Provide the [X, Y] coordinate of the cell's center where the given text is located.  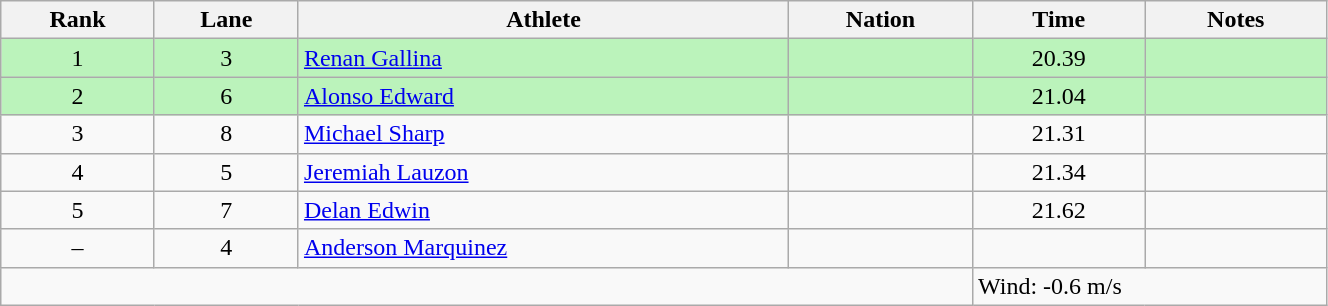
– [78, 248]
Renan Gallina [543, 58]
1 [78, 58]
Rank [78, 20]
Lane [226, 20]
Michael Sharp [543, 134]
Time [1058, 20]
Wind: -0.6 m/s [1149, 286]
21.34 [1058, 172]
21.62 [1058, 210]
21.04 [1058, 96]
2 [78, 96]
Alonso Edward [543, 96]
Jeremiah Lauzon [543, 172]
Anderson Marquinez [543, 248]
6 [226, 96]
Nation [881, 20]
7 [226, 210]
Delan Edwin [543, 210]
21.31 [1058, 134]
Athlete [543, 20]
Notes [1236, 20]
20.39 [1058, 58]
8 [226, 134]
